Return [x, y] of the center of cell containing provided text 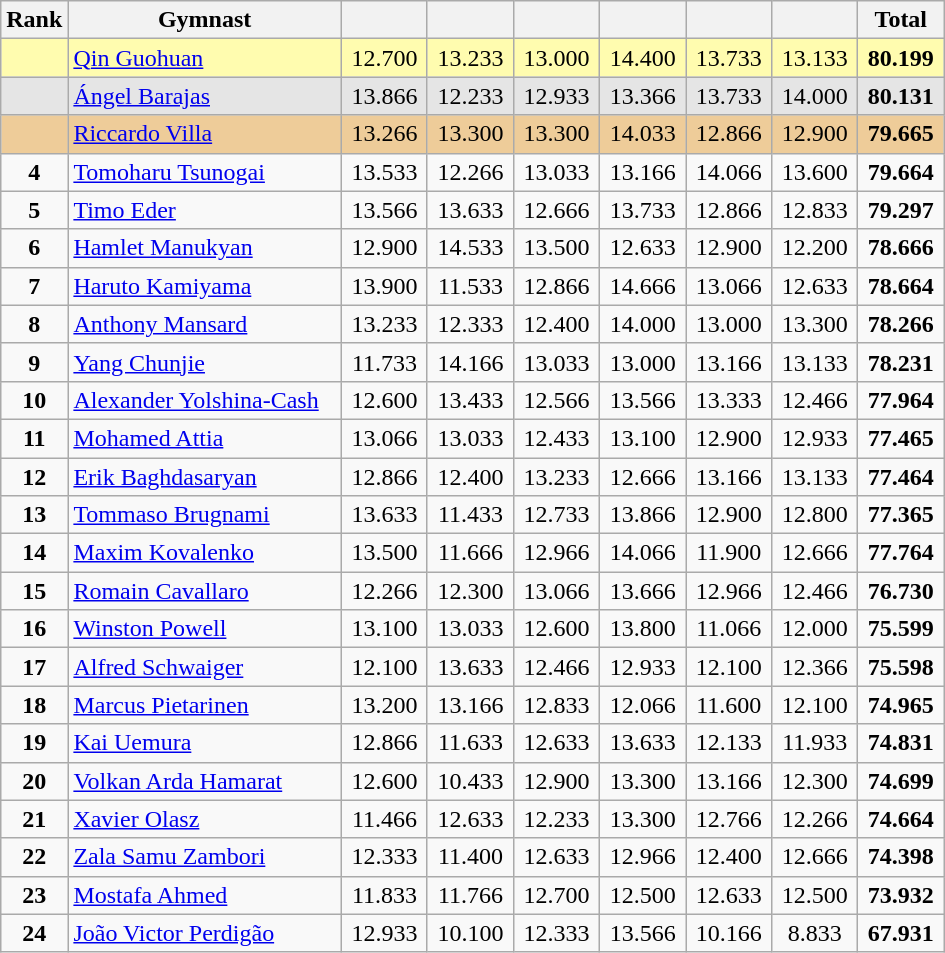
11 [34, 438]
Volkan Arda Hamarat [205, 781]
13.366 [643, 96]
Romain Cavallaro [205, 591]
14.533 [470, 248]
75.598 [901, 667]
19 [34, 743]
Xavier Olasz [205, 819]
Tomoharu Tsunogai [205, 172]
74.965 [901, 705]
Winston Powell [205, 629]
22 [34, 857]
23 [34, 895]
74.398 [901, 857]
5 [34, 210]
11.900 [729, 553]
8.833 [815, 933]
Anthony Mansard [205, 324]
12.200 [815, 248]
Timo Eder [205, 210]
10.433 [470, 781]
João Victor Perdigão [205, 933]
79.665 [901, 134]
Rank [34, 20]
Haruto Kamiyama [205, 286]
Alfred Schwaiger [205, 667]
79.297 [901, 210]
Alexander Yolshina-Cash [205, 400]
77.365 [901, 515]
80.199 [901, 58]
78.664 [901, 286]
Tommaso Brugnami [205, 515]
12.733 [557, 515]
77.464 [901, 477]
11.066 [729, 629]
13.800 [643, 629]
12.766 [729, 819]
Hamlet Manukyan [205, 248]
13.333 [729, 400]
77.964 [901, 400]
13.266 [384, 134]
11.633 [470, 743]
Erik Baghdasaryan [205, 477]
10 [34, 400]
77.465 [901, 438]
Qin Guohuan [205, 58]
14 [34, 553]
21 [34, 819]
Marcus Pietarinen [205, 705]
11.400 [470, 857]
12.800 [815, 515]
Maxim Kovalenko [205, 553]
Riccardo Villa [205, 134]
Mostafa Ahmed [205, 895]
77.764 [901, 553]
78.666 [901, 248]
8 [34, 324]
14.166 [470, 362]
4 [34, 172]
13.666 [643, 591]
12 [34, 477]
Ángel Barajas [205, 96]
Mohamed Attia [205, 438]
12.066 [643, 705]
11.666 [470, 553]
11.533 [470, 286]
11.466 [384, 819]
Zala Samu Zambori [205, 857]
10.166 [729, 933]
10.100 [470, 933]
20 [34, 781]
13.433 [470, 400]
24 [34, 933]
11.833 [384, 895]
74.664 [901, 819]
11.433 [470, 515]
13 [34, 515]
Total [901, 20]
13.200 [384, 705]
14.666 [643, 286]
Gymnast [205, 20]
12.133 [729, 743]
9 [34, 362]
12.366 [815, 667]
Yang Chunjie [205, 362]
7 [34, 286]
76.730 [901, 591]
Kai Uemura [205, 743]
12.000 [815, 629]
16 [34, 629]
11.600 [729, 705]
79.664 [901, 172]
13.533 [384, 172]
80.131 [901, 96]
14.400 [643, 58]
67.931 [901, 933]
11.933 [815, 743]
11.733 [384, 362]
18 [34, 705]
78.266 [901, 324]
6 [34, 248]
73.932 [901, 895]
13.600 [815, 172]
14.033 [643, 134]
13.900 [384, 286]
74.699 [901, 781]
15 [34, 591]
75.599 [901, 629]
12.433 [557, 438]
11.766 [470, 895]
12.566 [557, 400]
78.231 [901, 362]
74.831 [901, 743]
17 [34, 667]
